Identify which cell holds the provided text, then report its [X, Y] central coordinate. 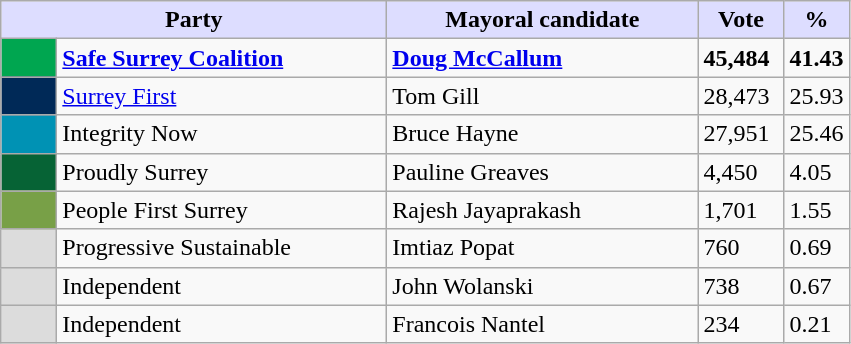
4,450 [741, 172]
Mayoral candidate [542, 20]
People First Surrey [222, 210]
234 [741, 324]
45,484 [741, 58]
Safe Surrey Coalition [222, 58]
0.69 [816, 248]
Doug McCallum [542, 58]
% [816, 20]
0.21 [816, 324]
Progressive Sustainable [222, 248]
0.67 [816, 286]
Bruce Hayne [542, 134]
Francois Nantel [542, 324]
1.55 [816, 210]
41.43 [816, 58]
Vote [741, 20]
Proudly Surrey [222, 172]
4.05 [816, 172]
John Wolanski [542, 286]
Party [194, 20]
Pauline Greaves [542, 172]
27,951 [741, 134]
1,701 [741, 210]
Integrity Now [222, 134]
738 [741, 286]
Tom Gill [542, 96]
Imtiaz Popat [542, 248]
Rajesh Jayaprakash [542, 210]
25.46 [816, 134]
28,473 [741, 96]
760 [741, 248]
25.93 [816, 96]
Surrey First [222, 96]
